Locate the cell with the specified text and output its [x, y] center coordinate. 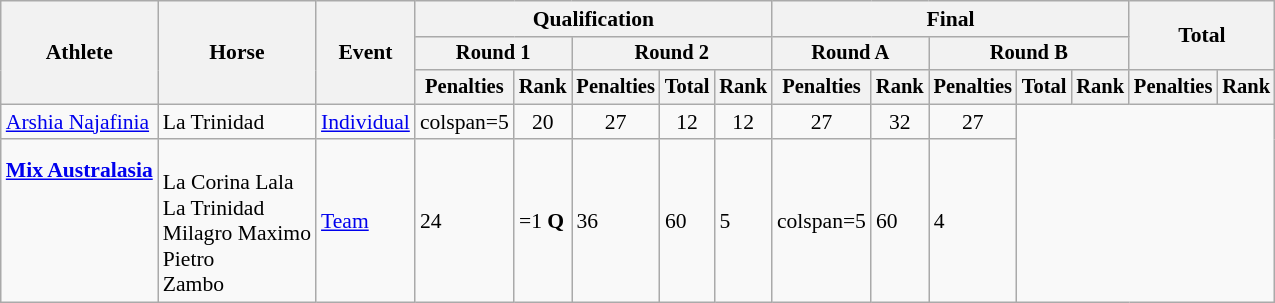
20 [543, 122]
Team [366, 222]
Arshia Najafinia [80, 122]
Athlete [80, 52]
Round B [1029, 54]
La Trinidad [237, 122]
24 [464, 222]
5 [743, 222]
Horse [237, 52]
Round 2 [672, 54]
Round A [850, 54]
Round 1 [494, 54]
Mix Australasia [80, 222]
La Corina LalaLa TrinidadMilagro MaximoPietroZambo [237, 222]
Final [950, 19]
32 [900, 122]
Qualification [594, 19]
=1 Q [543, 222]
Individual [366, 122]
36 [616, 222]
Event [366, 52]
4 [973, 222]
